Return the (x, y) coordinate for the center point of the cell that contains the specified text.  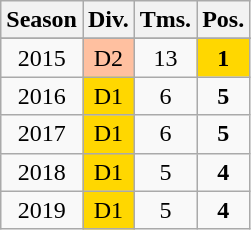
D2 (108, 58)
2015 (42, 58)
2016 (42, 96)
Pos. (224, 20)
2017 (42, 134)
Season (42, 20)
Tms. (165, 20)
2018 (42, 172)
1 (224, 58)
13 (165, 58)
Div. (108, 20)
2019 (42, 210)
